Detect which cell encompasses the target text, then output its (x, y) center coordinate. 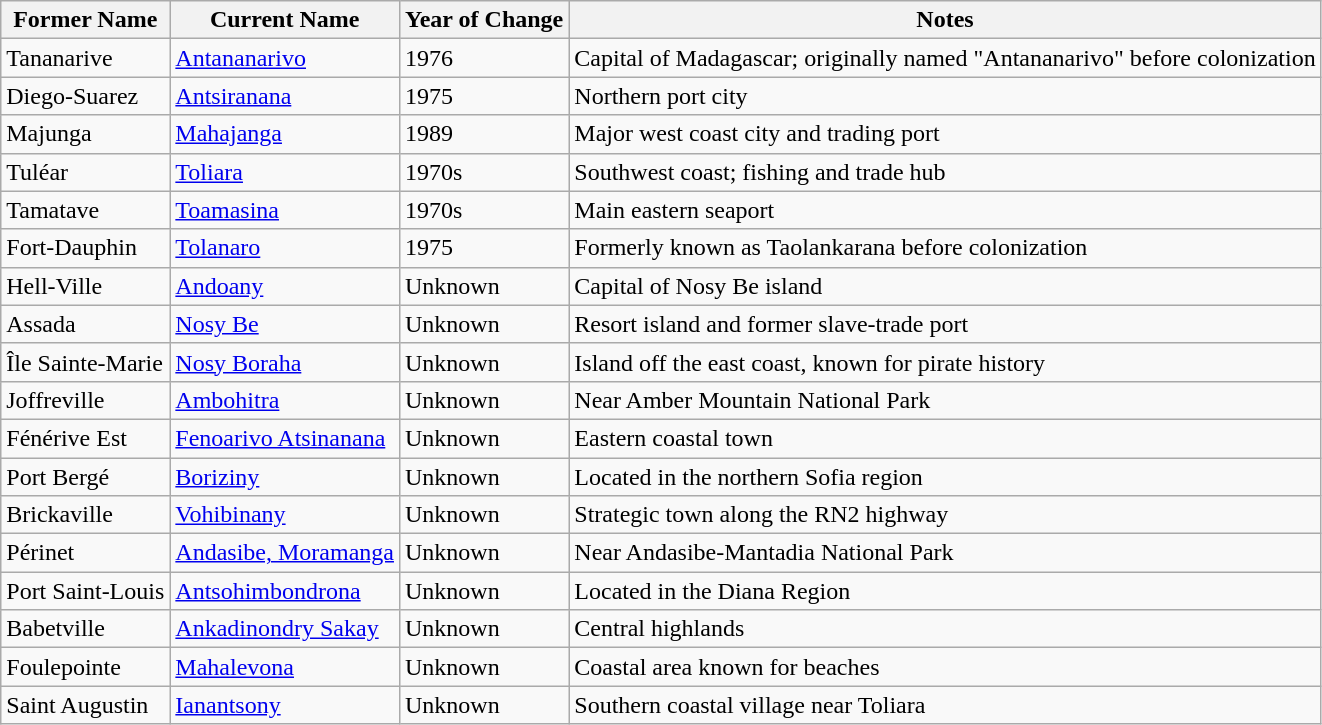
Brickaville (86, 515)
Capital of Nosy Be island (945, 286)
Fenoarivo Atsinanana (285, 438)
Mahajanga (285, 134)
Located in the northern Sofia region (945, 477)
Foulepointe (86, 667)
Formerly known as Taolankarana before colonization (945, 248)
Main eastern seaport (945, 210)
Tolanaro (285, 248)
Major west coast city and trading port (945, 134)
Tamatave (86, 210)
Ianantsony (285, 705)
Île Sainte-Marie (86, 362)
Year of Change (484, 20)
Hell-Ville (86, 286)
Tananarive (86, 58)
Tuléar (86, 172)
Coastal area known for beaches (945, 667)
Eastern coastal town (945, 438)
Joffreville (86, 400)
Current Name (285, 20)
Located in the Diana Region (945, 591)
Toliara (285, 172)
Antsiranana (285, 96)
Nosy Be (285, 324)
Antsohimbondrona (285, 591)
Notes (945, 20)
Strategic town along the RN2 highway (945, 515)
Mahalevona (285, 667)
Vohibinany (285, 515)
Toamasina (285, 210)
Southwest coast; fishing and trade hub (945, 172)
1976 (484, 58)
Southern coastal village near Toliara (945, 705)
Diego-Suarez (86, 96)
Nosy Boraha (285, 362)
Ankadinondry Sakay (285, 629)
1989 (484, 134)
Andoany (285, 286)
Port Bergé (86, 477)
Port Saint-Louis (86, 591)
Antananarivo (285, 58)
Andasibe, Moramanga (285, 553)
Northern port city (945, 96)
Majunga (86, 134)
Boriziny (285, 477)
Fort-Dauphin (86, 248)
Fénérive Est (86, 438)
Near Andasibe-Mantadia National Park (945, 553)
Former Name (86, 20)
Capital of Madagascar; originally named "Antananarivo" before colonization (945, 58)
Saint Augustin (86, 705)
Central highlands (945, 629)
Near Amber Mountain National Park (945, 400)
Resort island and former slave-trade port (945, 324)
Babetville (86, 629)
Ambohitra (285, 400)
Périnet (86, 553)
Assada (86, 324)
Island off the east coast, known for pirate history (945, 362)
